Scan for the cell matching the given text and deliver its [X, Y] coordinate at center. 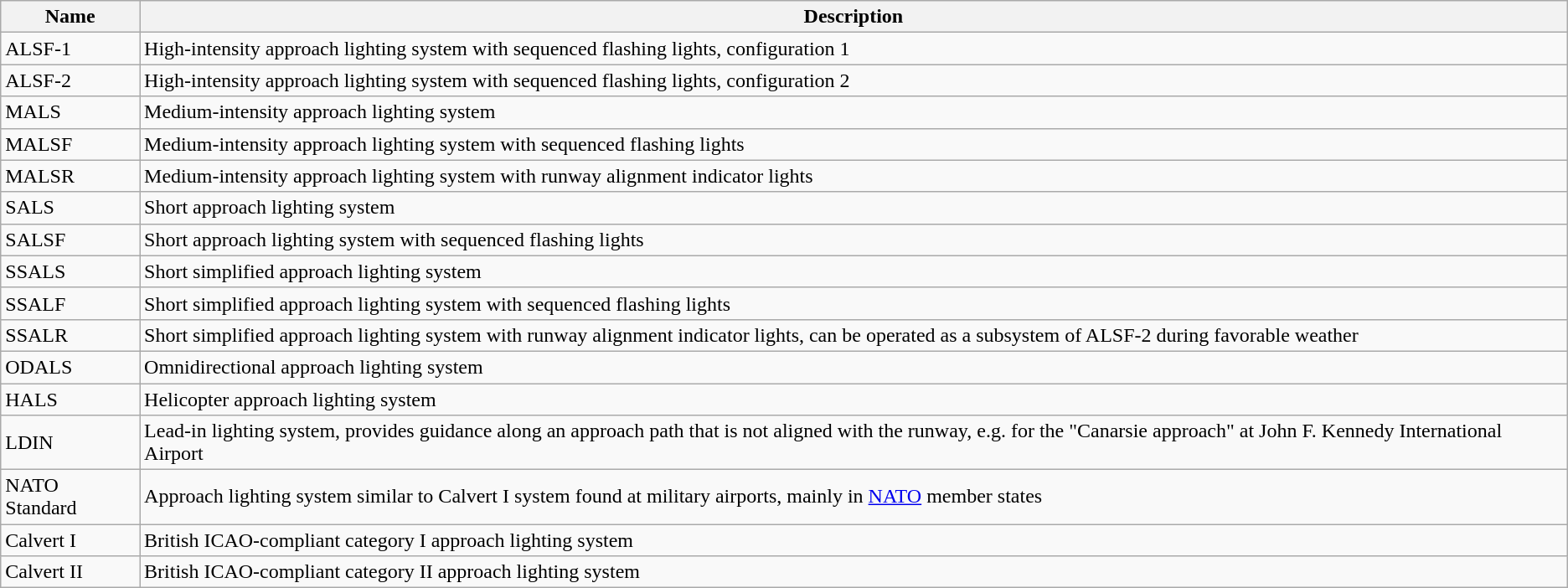
MALS [70, 112]
Short simplified approach lighting system with sequenced flashing lights [854, 303]
SSALR [70, 335]
Medium-intensity approach lighting system [854, 112]
Medium-intensity approach lighting system with sequenced flashing lights [854, 144]
ODALS [70, 367]
NATO Standard [70, 498]
Calvert I [70, 540]
High-intensity approach lighting system with sequenced flashing lights, configuration 2 [854, 80]
High-intensity approach lighting system with sequenced flashing lights, configuration 1 [854, 49]
Description [854, 17]
HALS [70, 400]
Short approach lighting system with sequenced flashing lights [854, 240]
MALSF [70, 144]
MALSR [70, 176]
Helicopter approach lighting system [854, 400]
British ICAO-compliant category I approach lighting system [854, 540]
ALSF-1 [70, 49]
ALSF-2 [70, 80]
SALSF [70, 240]
Approach lighting system similar to Calvert I system found at military airports, mainly in NATO member states [854, 498]
SALS [70, 208]
SSALS [70, 271]
Calvert II [70, 572]
Short approach lighting system [854, 208]
British ICAO-compliant category II approach lighting system [854, 572]
Short simplified approach lighting system with runway alignment indicator lights, can be operated as a subsystem of ALSF-2 during favorable weather [854, 335]
Medium-intensity approach lighting system with runway alignment indicator lights [854, 176]
Name [70, 17]
Omnidirectional approach lighting system [854, 367]
Short simplified approach lighting system [854, 271]
SSALF [70, 303]
LDIN [70, 442]
